Pinpoint the cell where the given text exists, returning its [x, y] midpoint coordinate. 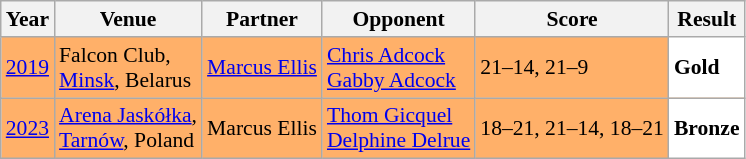
Arena Jaskółka,Tarnów, Poland [128, 128]
Falcon Club,Minsk, Belarus [128, 68]
Partner [262, 19]
Venue [128, 19]
2023 [28, 128]
Result [707, 19]
Score [572, 19]
Opponent [398, 19]
Chris Adcock Gabby Adcock [398, 68]
Bronze [707, 128]
18–21, 21–14, 18–21 [572, 128]
Thom Gicquel Delphine Delrue [398, 128]
21–14, 21–9 [572, 68]
Year [28, 19]
2019 [28, 68]
Gold [707, 68]
